For the text-containing cell, return its midpoint in [X, Y] coordinate format. 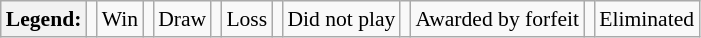
Awarded by forfeit [498, 19]
Win [120, 19]
Loss [246, 19]
Eliminated [646, 19]
Draw [182, 19]
Legend: [44, 19]
Did not play [341, 19]
